Provide the (X, Y) coordinate of the cell's center where the given text is located.  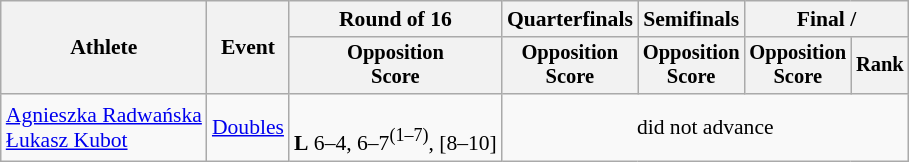
Agnieszka RadwańskaŁukasz Kubot (104, 128)
Quarterfinals (570, 19)
Event (248, 48)
Semifinals (692, 19)
Rank (880, 66)
Final / (826, 19)
Doubles (248, 128)
did not advance (706, 128)
L 6–4, 6–7(1–7), [8–10] (396, 128)
Athlete (104, 48)
Round of 16 (396, 19)
